Identify which cell holds the provided text, then report its (X, Y) central coordinate. 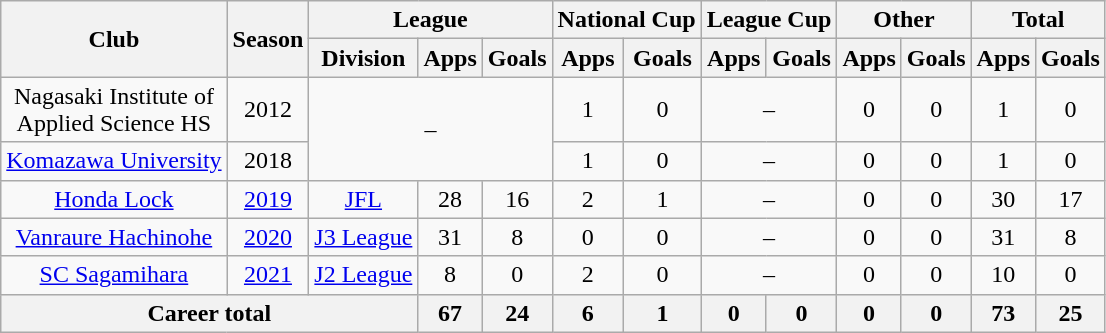
2012 (268, 110)
25 (1071, 313)
National Cup (626, 20)
24 (517, 313)
League (430, 20)
2019 (268, 199)
Season (268, 39)
73 (1003, 313)
League Cup (769, 20)
Honda Lock (114, 199)
Komazawa University (114, 161)
2021 (268, 275)
30 (1003, 199)
J3 League (364, 237)
16 (517, 199)
2018 (268, 161)
JFL (364, 199)
Other (904, 20)
Division (364, 58)
Club (114, 39)
28 (450, 199)
Vanraure Hachinohe (114, 237)
SC Sagamihara (114, 275)
J2 League (364, 275)
2020 (268, 237)
6 (588, 313)
Total (1038, 20)
10 (1003, 275)
Career total (210, 313)
Nagasaki Institute ofApplied Science HS (114, 110)
67 (450, 313)
17 (1071, 199)
